Return the [X, Y] coordinate for the center point of the cell that contains the specified text.  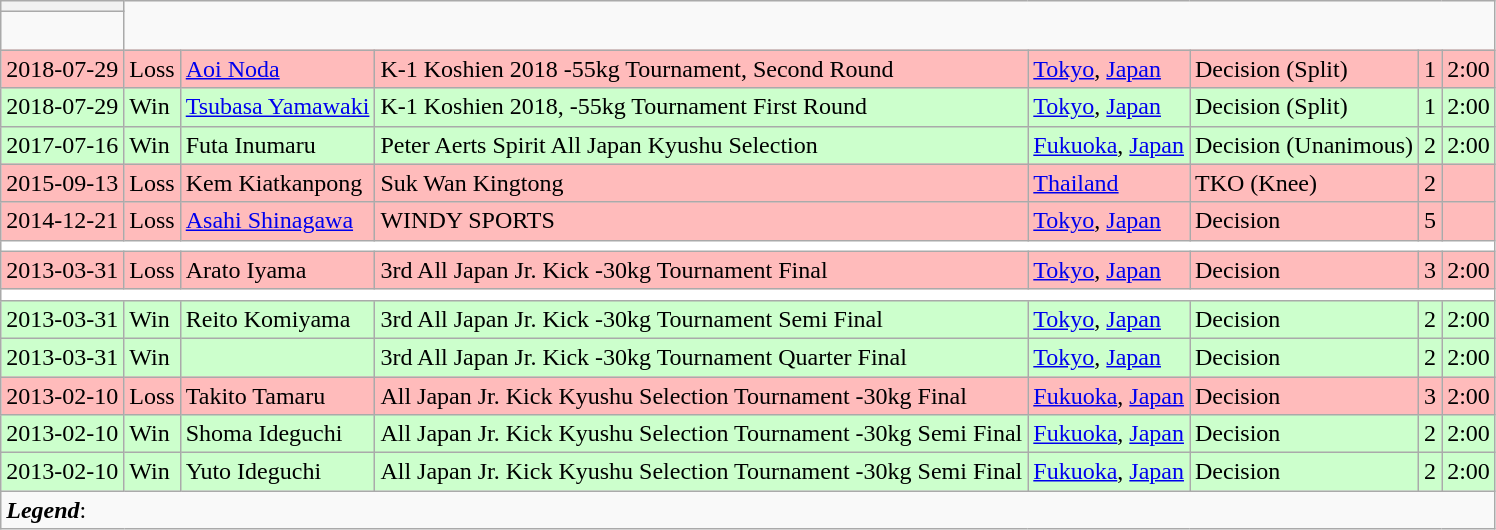
K-1 Koshien 2018, -55kg Tournament First Round [702, 107]
Kem Kiatkanpong [278, 183]
3rd All Japan Jr. Kick -30kg Tournament Semi Final [702, 319]
Aoi Noda [278, 69]
Decision (Unanimous) [1304, 145]
WINDY SPORTS [702, 221]
Legend: [748, 510]
2015-09-13 [62, 183]
Peter Aerts Spirit All Japan Kyushu Selection [702, 145]
2014-12-21 [62, 221]
Thailand [1109, 183]
Takito Tamaru [278, 395]
3rd All Japan Jr. Kick -30kg Tournament Quarter Final [702, 357]
Arato Iyama [278, 270]
Suk Wan Kingtong [702, 183]
Futa Inumaru [278, 145]
Asahi Shinagawa [278, 221]
3rd All Japan Jr. Kick -30kg Tournament Final [702, 270]
All Japan Jr. Kick Kyushu Selection Tournament -30kg Final [702, 395]
TKO (Knee) [1304, 183]
Yuto Ideguchi [278, 472]
Reito Komiyama [278, 319]
K-1 Koshien 2018 -55kg Tournament, Second Round [702, 69]
Tsubasa Yamawaki [278, 107]
5 [1430, 221]
Shoma Ideguchi [278, 434]
2017-07-16 [62, 145]
